Return the (x, y) coordinate for the center point of the cell that contains the specified text.  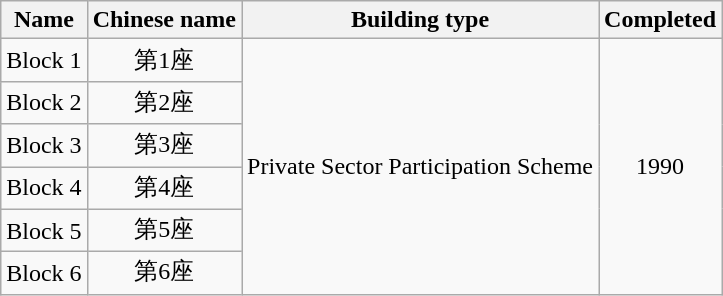
第3座 (164, 146)
Block 4 (44, 188)
Private Sector Participation Scheme (420, 166)
Block 2 (44, 102)
Building type (420, 20)
Name (44, 20)
第6座 (164, 274)
第5座 (164, 230)
第1座 (164, 60)
第2座 (164, 102)
Block 1 (44, 60)
1990 (660, 166)
Block 3 (44, 146)
Block 6 (44, 274)
Completed (660, 20)
Chinese name (164, 20)
Block 5 (44, 230)
第4座 (164, 188)
